Return (X, Y) of the center of cell containing provided text 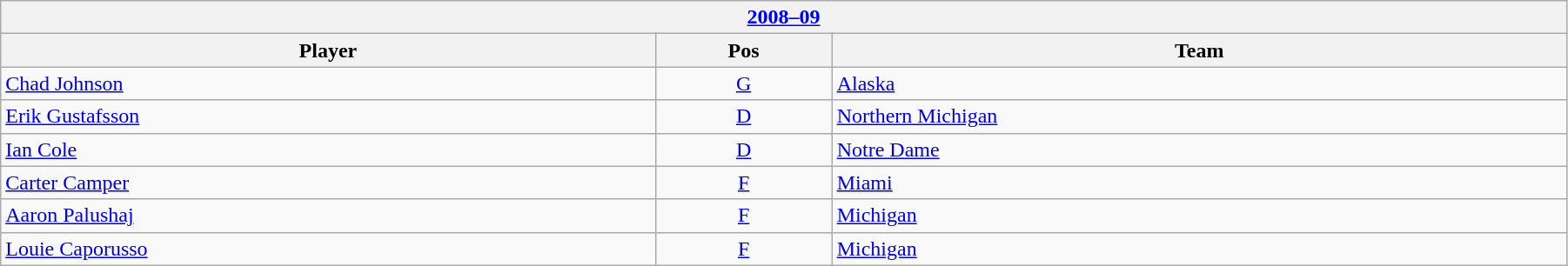
Carter Camper (328, 183)
Chad Johnson (328, 83)
Ian Cole (328, 150)
G (743, 83)
Erik Gustafsson (328, 116)
Player (328, 50)
Notre Dame (1199, 150)
Northern Michigan (1199, 116)
Team (1199, 50)
Pos (743, 50)
2008–09 (784, 17)
Aaron Palushaj (328, 216)
Louie Caporusso (328, 249)
Miami (1199, 183)
Alaska (1199, 83)
